Scan for the cell matching the given text and deliver its [x, y] coordinate at center. 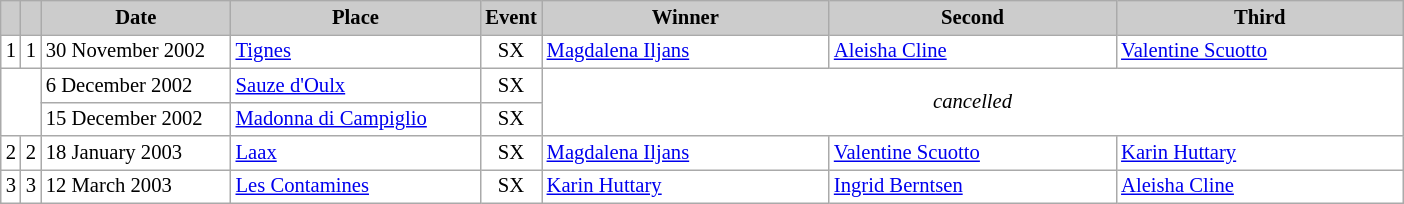
Les Contamines [356, 186]
Tignes [356, 51]
Winner [686, 17]
12 March 2003 [136, 186]
Sauze d'Oulx [356, 85]
Ingrid Berntsen [972, 186]
Place [356, 17]
Second [972, 17]
cancelled [973, 102]
Event [510, 17]
6 December 2002 [136, 85]
Madonna di Campiglio [356, 119]
Third [1260, 17]
15 December 2002 [136, 119]
30 November 2002 [136, 51]
Date [136, 17]
18 January 2003 [136, 153]
Laax [356, 153]
